Identify which cell holds the provided text, then report its [x, y] central coordinate. 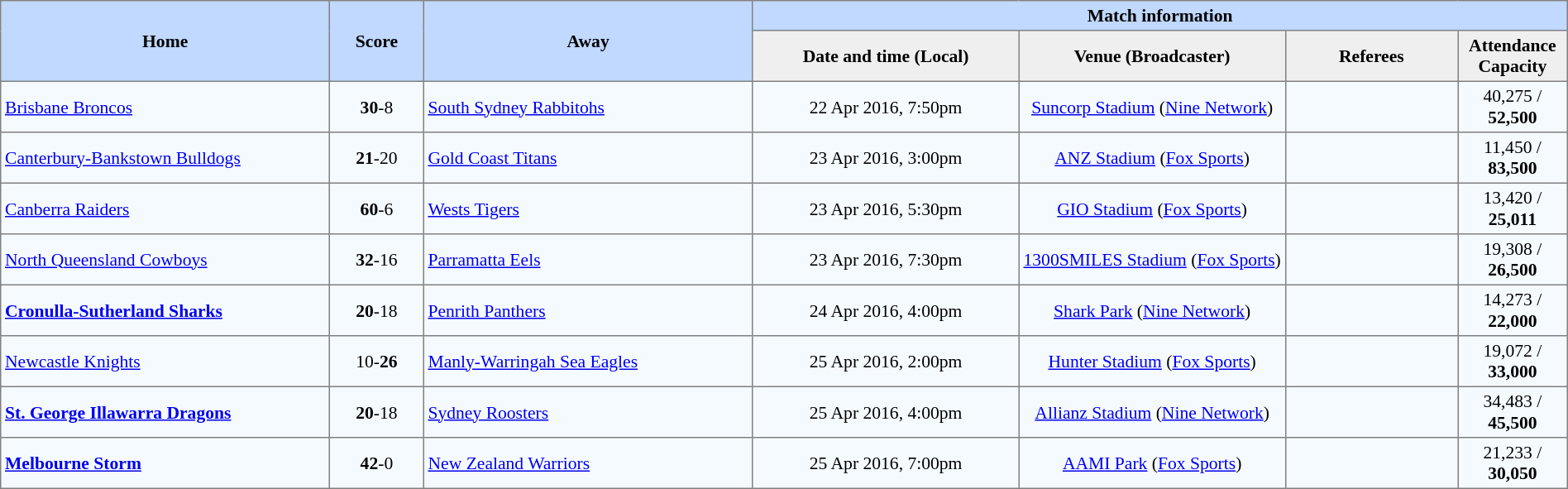
22 Apr 2016, 7:50pm [886, 107]
New Zealand Warriors [588, 463]
North Queensland Cowboys [165, 260]
Referees [1371, 56]
Newcastle Knights [165, 362]
30-8 [377, 107]
Date and time (Local) [886, 56]
14,273 / 22,000 [1513, 310]
ANZ Stadium (Fox Sports) [1152, 158]
23 Apr 2016, 5:30pm [886, 209]
32-16 [377, 260]
Match information [1159, 16]
Score [377, 41]
Suncorp Stadium (Nine Network) [1152, 107]
Parramatta Eels [588, 260]
Penrith Panthers [588, 310]
South Sydney Rabbitohs [588, 107]
11,450 / 83,500 [1513, 158]
23 Apr 2016, 3:00pm [886, 158]
Melbourne Storm [165, 463]
Manly-Warringah Sea Eagles [588, 362]
Cronulla-Sutherland Sharks [165, 310]
St. George Illawarra Dragons [165, 412]
Brisbane Broncos [165, 107]
Gold Coast Titans [588, 158]
25 Apr 2016, 2:00pm [886, 362]
Canberra Raiders [165, 209]
23 Apr 2016, 7:30pm [886, 260]
Away [588, 41]
13,420 / 25,011 [1513, 209]
Home [165, 41]
21,233 / 30,050 [1513, 463]
40,275 / 52,500 [1513, 107]
34,483 / 45,500 [1513, 412]
1300SMILES Stadium (Fox Sports) [1152, 260]
Canterbury-Bankstown Bulldogs [165, 158]
GIO Stadium (Fox Sports) [1152, 209]
Hunter Stadium (Fox Sports) [1152, 362]
Attendance Capacity [1513, 56]
19,308 / 26,500 [1513, 260]
42-0 [377, 463]
10-26 [377, 362]
25 Apr 2016, 4:00pm [886, 412]
19,072 / 33,000 [1513, 362]
24 Apr 2016, 4:00pm [886, 310]
21-20 [377, 158]
Sydney Roosters [588, 412]
Wests Tigers [588, 209]
AAMI Park (Fox Sports) [1152, 463]
60-6 [377, 209]
Allianz Stadium (Nine Network) [1152, 412]
Shark Park (Nine Network) [1152, 310]
Venue (Broadcaster) [1152, 56]
25 Apr 2016, 7:00pm [886, 463]
